Capture the cell that displays the provided text and extract its (X, Y) central coordinate. 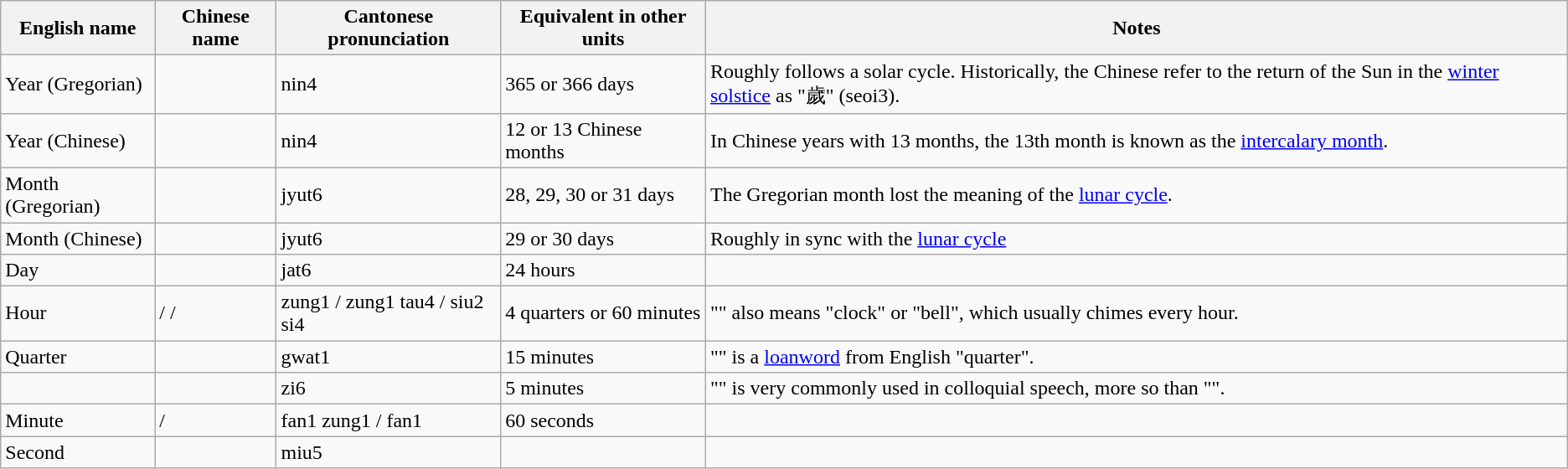
miu5 (389, 452)
12 or 13 Chinese months (603, 141)
Month (Chinese) (78, 239)
The Gregorian month lost the meaning of the lunar cycle. (1136, 194)
fan1 zung1 / fan1 (389, 420)
Notes (1136, 28)
"" also means "clock" or "bell", which usually chimes every hour. (1136, 313)
4 quarters or 60 minutes (603, 313)
/ / (216, 313)
365 or 366 days (603, 85)
29 or 30 days (603, 239)
Year (Gregorian) (78, 85)
Second (78, 452)
Chinese name (216, 28)
Cantonese pronunciation (389, 28)
24 hours (603, 271)
In Chinese years with 13 months, the 13th month is known as the intercalary month. (1136, 141)
15 minutes (603, 357)
jat6 (389, 271)
Equivalent in other units (603, 28)
zi6 (389, 389)
/ (216, 420)
Year (Chinese) (78, 141)
English name (78, 28)
60 seconds (603, 420)
28, 29, 30 or 31 days (603, 194)
Hour (78, 313)
zung1 / zung1 tau4 / siu2 si4 (389, 313)
Day (78, 271)
"" is a loanword from English "quarter". (1136, 357)
Quarter (78, 357)
gwat1 (389, 357)
Minute (78, 420)
Roughly in sync with the lunar cycle (1136, 239)
Roughly follows a solar cycle. Historically, the Chinese refer to the return of the Sun in the winter solstice as "歲" (seoi3). (1136, 85)
5 minutes (603, 389)
"" is very commonly used in colloquial speech, more so than "". (1136, 389)
Month (Gregorian) (78, 194)
